Output the [x, y] coordinate of the center of the cell containing the given text.  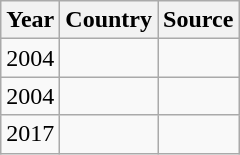
Source [198, 20]
Country [109, 20]
2017 [30, 134]
Year [30, 20]
